For the text-containing cell, return its midpoint in (X, Y) coordinate format. 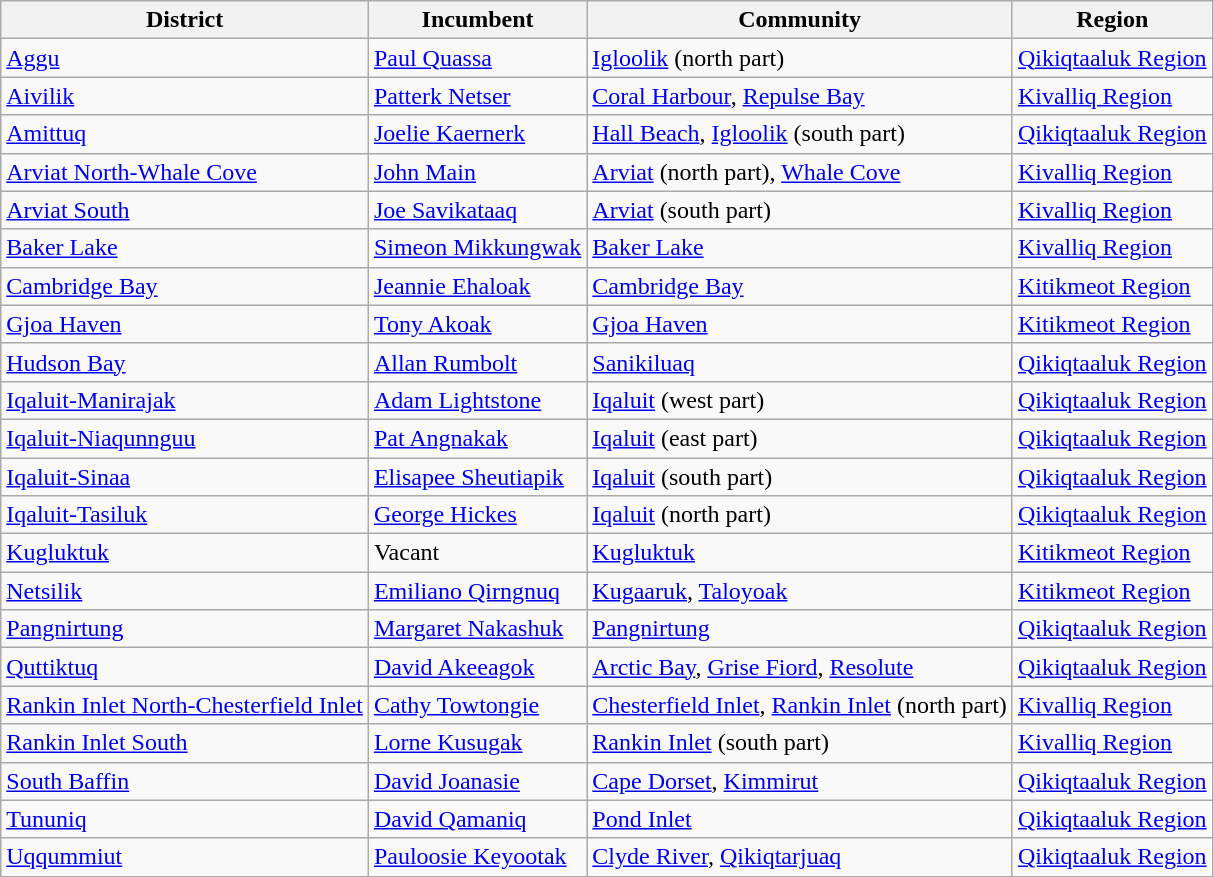
District (185, 20)
Arviat (south part) (800, 210)
Tony Akoak (477, 324)
Pauloosie Keyootak (477, 857)
Hall Beach, Igloolik (south part) (800, 134)
Jeannie Ehaloak (477, 286)
Quttiktuq (185, 667)
Rankin Inlet (south part) (800, 743)
Clyde River, Qikiqtarjuaq (800, 857)
Iqaluit-Sinaa (185, 477)
Pond Inlet (800, 819)
South Baffin (185, 781)
Cathy Towtongie (477, 705)
Iqaluit (north part) (800, 515)
George Hickes (477, 515)
Amittuq (185, 134)
David Akeeagok (477, 667)
Iqaluit (east part) (800, 438)
Adam Lightstone (477, 400)
Elisapee Sheutiapik (477, 477)
David Qamaniq (477, 819)
Igloolik (north part) (800, 58)
Chesterfield Inlet, Rankin Inlet (north part) (800, 705)
Community (800, 20)
Cape Dorset, Kimmirut (800, 781)
Hudson Bay (185, 362)
Kugaaruk, Taloyoak (800, 591)
Iqaluit (south part) (800, 477)
Lorne Kusugak (477, 743)
Iqaluit-Niaqunnguu (185, 438)
Allan Rumbolt (477, 362)
David Joanasie (477, 781)
Uqqummiut (185, 857)
Joelie Kaernerk (477, 134)
Arviat North-Whale Cove (185, 172)
Aggu (185, 58)
Pat Angnakak (477, 438)
Arviat South (185, 210)
Incumbent (477, 20)
John Main (477, 172)
Aivilik (185, 96)
Paul Quassa (477, 58)
Patterk Netser (477, 96)
Netsilik (185, 591)
Region (1112, 20)
Simeon Mikkungwak (477, 248)
Arctic Bay, Grise Fiord, Resolute (800, 667)
Coral Harbour, Repulse Bay (800, 96)
Iqaluit-Tasiluk (185, 515)
Rankin Inlet North-Chesterfield Inlet (185, 705)
Iqaluit (west part) (800, 400)
Vacant (477, 553)
Tununiq (185, 819)
Sanikiluaq (800, 362)
Rankin Inlet South (185, 743)
Joe Savikataaq (477, 210)
Iqaluit-Manirajak (185, 400)
Arviat (north part), Whale Cove (800, 172)
Margaret Nakashuk (477, 629)
Emiliano Qirngnuq (477, 591)
